Capture the cell that displays the provided text and extract its (X, Y) central coordinate. 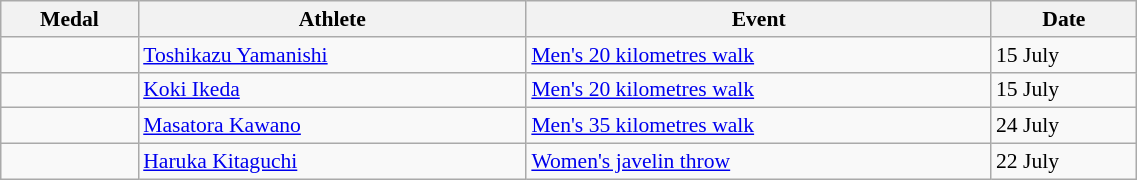
Haruka Kitaguchi (332, 162)
Date (1064, 19)
Event (758, 19)
Masatora Kawano (332, 126)
Athlete (332, 19)
Women's javelin throw (758, 162)
24 July (1064, 126)
Medal (70, 19)
Toshikazu Yamanishi (332, 55)
Koki Ikeda (332, 90)
22 July (1064, 162)
Men's 35 kilometres walk (758, 126)
